Detect which cell encompasses the target text, then output its (x, y) center coordinate. 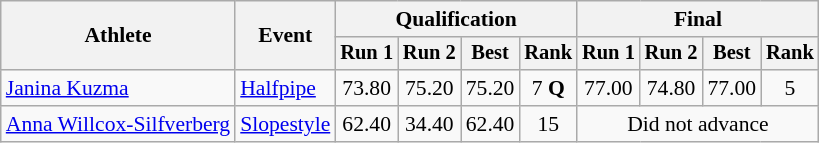
34.40 (430, 124)
Halfpipe (285, 88)
5 (790, 88)
Qualification (456, 19)
Final (698, 19)
73.80 (366, 88)
74.80 (672, 88)
Athlete (118, 36)
Anna Willcox-Silfverberg (118, 124)
15 (548, 124)
Janina Kuzma (118, 88)
Did not advance (698, 124)
Slopestyle (285, 124)
Event (285, 36)
7 Q (548, 88)
